For the text-containing cell, return its midpoint in (X, Y) coordinate format. 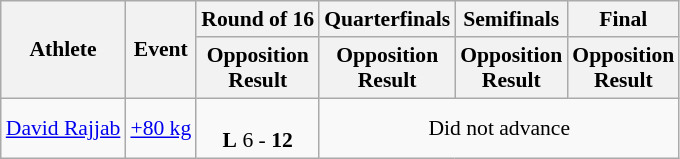
Event (160, 50)
Final (623, 19)
Did not advance (499, 128)
L 6 - 12 (258, 128)
Quarterfinals (387, 19)
Semifinals (511, 19)
+80 kg (160, 128)
Round of 16 (258, 19)
David Rajjab (64, 128)
Athlete (64, 50)
